Scan for the cell matching the given text and deliver its [X, Y] coordinate at center. 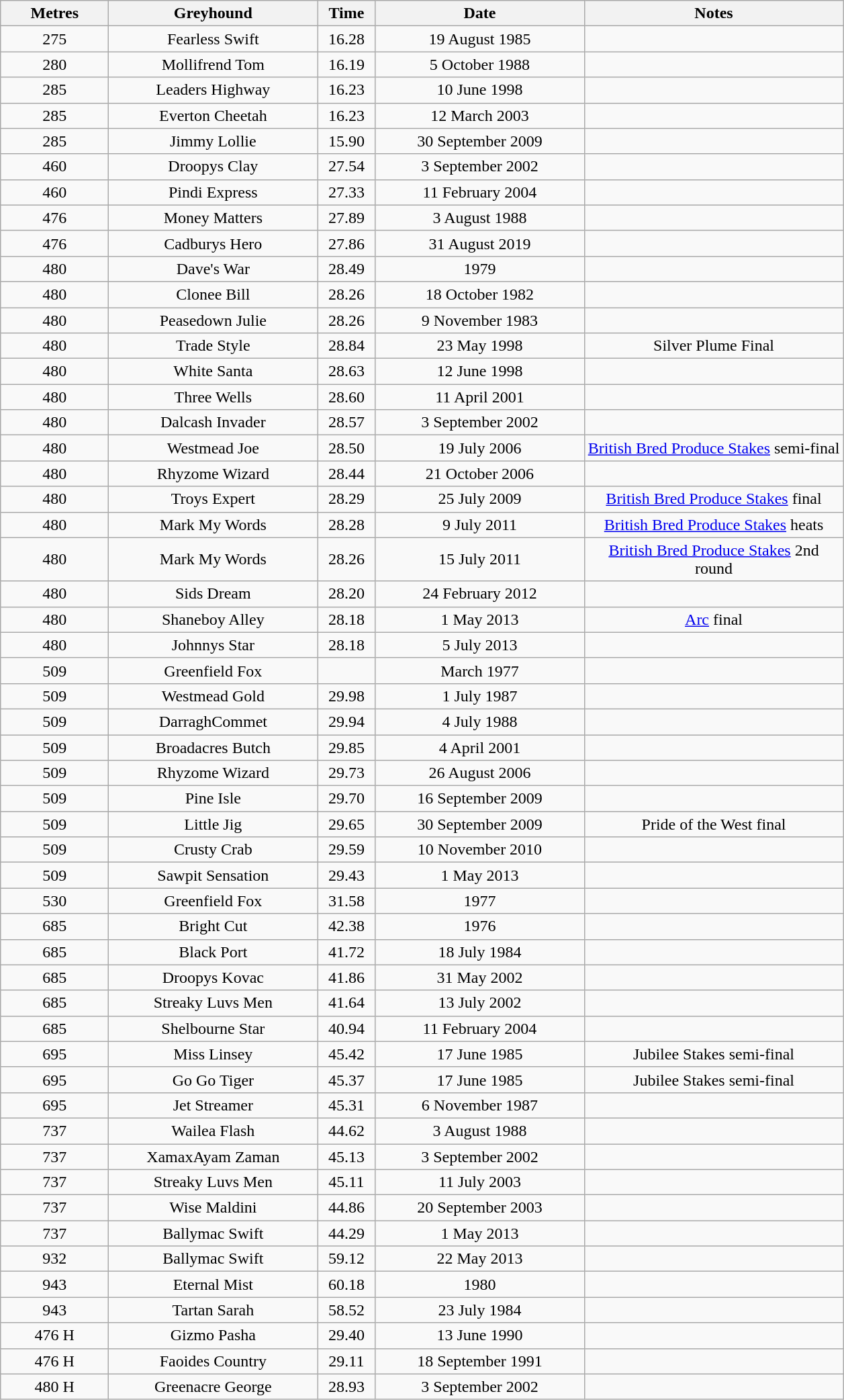
Gizmo Pasha [214, 1336]
29.98 [346, 696]
Mollifrend Tom [214, 64]
Droopys Kovac [214, 977]
9 July 2011 [479, 525]
Shaneboy Alley [214, 619]
Dave's War [214, 269]
29.73 [346, 773]
27.33 [346, 192]
480 H [55, 1387]
Faoides Country [214, 1361]
44.62 [346, 1131]
Crusty Crab [214, 850]
Go Go Tiger [214, 1080]
19 July 2006 [479, 448]
24 February 2012 [479, 594]
11 April 2001 [479, 397]
1979 [479, 269]
25 July 2009 [479, 499]
40.94 [346, 1029]
16 September 2009 [479, 799]
29.59 [346, 850]
932 [55, 1259]
29.85 [346, 748]
29.65 [346, 824]
29.40 [346, 1336]
Westmead Gold [214, 696]
42.38 [346, 926]
Droopys Clay [214, 167]
Westmead Joe [214, 448]
41.86 [346, 977]
Greyhound [214, 13]
21 October 2006 [479, 474]
4 July 1988 [479, 721]
29.70 [346, 799]
Bright Cut [214, 926]
Troys Expert [214, 499]
Pine Isle [214, 799]
15.90 [346, 141]
18 July 1984 [479, 952]
28.29 [346, 499]
Time [346, 13]
31.58 [346, 901]
27.89 [346, 218]
29.43 [346, 875]
Johnnys Star [214, 645]
5 October 1988 [479, 64]
Trade Style [214, 346]
Black Port [214, 952]
Sids Dream [214, 594]
1976 [479, 926]
29.94 [346, 721]
Jimmy Lollie [214, 141]
Arc final [714, 619]
18 October 1982 [479, 294]
Dalcash Invader [214, 423]
28.63 [346, 371]
12 March 2003 [479, 116]
Tartan Sarah [214, 1310]
45.37 [346, 1080]
White Santa [214, 371]
28.20 [346, 594]
44.29 [346, 1233]
23 July 1984 [479, 1310]
1977 [479, 901]
1 July 1987 [479, 696]
45.11 [346, 1182]
Money Matters [214, 218]
Silver Plume Final [714, 346]
20 September 2003 [479, 1208]
Clonee Bill [214, 294]
15 July 2011 [479, 559]
28.49 [346, 269]
27.54 [346, 167]
28.84 [346, 346]
45.13 [346, 1156]
Eternal Mist [214, 1284]
9 November 1983 [479, 320]
British Bred Produce Stakes 2nd round [714, 559]
Pindi Express [214, 192]
Sawpit Sensation [214, 875]
16.28 [346, 39]
280 [55, 64]
28.44 [346, 474]
Metres [55, 13]
XamaxAyam Zaman [214, 1156]
6 November 1987 [479, 1105]
Broadacres Butch [214, 748]
19 August 1985 [479, 39]
Pride of the West final [714, 824]
23 May 1998 [479, 346]
1980 [479, 1284]
13 June 1990 [479, 1336]
Shelbourne Star [214, 1029]
60.18 [346, 1284]
5 July 2013 [479, 645]
British Bred Produce Stakes semi-final [714, 448]
Wailea Flash [214, 1131]
4 April 2001 [479, 748]
Greenacre George [214, 1387]
British Bred Produce Stakes final [714, 499]
Three Wells [214, 397]
28.50 [346, 448]
13 July 2002 [479, 1003]
Date [479, 13]
Cadburys Hero [214, 243]
58.52 [346, 1310]
Peasedown Julie [214, 320]
Little Jig [214, 824]
59.12 [346, 1259]
Jet Streamer [214, 1105]
31 August 2019 [479, 243]
44.86 [346, 1208]
British Bred Produce Stakes heats [714, 525]
28.28 [346, 525]
10 June 1998 [479, 90]
41.72 [346, 952]
28.60 [346, 397]
Wise Maldini [214, 1208]
28.57 [346, 423]
DarraghCommet [214, 721]
Notes [714, 13]
12 June 1998 [479, 371]
26 August 2006 [479, 773]
31 May 2002 [479, 977]
Leaders Highway [214, 90]
16.19 [346, 64]
22 May 2013 [479, 1259]
530 [55, 901]
28.93 [346, 1387]
Fearless Swift [214, 39]
45.31 [346, 1105]
11 July 2003 [479, 1182]
Miss Linsey [214, 1054]
March 1977 [479, 670]
41.64 [346, 1003]
18 September 1991 [479, 1361]
Everton Cheetah [214, 116]
27.86 [346, 243]
45.42 [346, 1054]
29.11 [346, 1361]
10 November 2010 [479, 850]
275 [55, 39]
